Return (X, Y) of the center of cell containing provided text 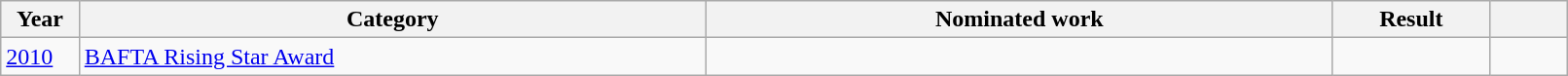
Year (40, 19)
BAFTA Rising Star Award (392, 57)
Nominated work (1019, 19)
2010 (40, 57)
Result (1411, 19)
Category (392, 19)
